Determine the [X, Y] coordinate at the center of the cell enclosing the given text.  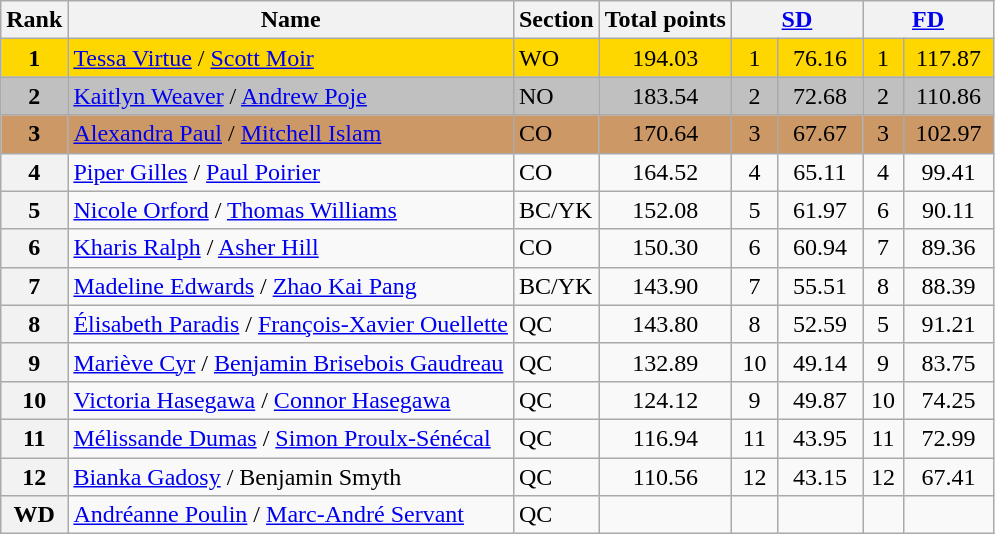
117.87 [948, 58]
164.52 [665, 172]
67.41 [948, 477]
110.86 [948, 96]
88.39 [948, 286]
FD [928, 20]
102.97 [948, 134]
Name [291, 20]
Alexandra Paul / Mitchell Islam [291, 134]
65.11 [820, 172]
Nicole Orford / Thomas Williams [291, 210]
Section [556, 20]
183.54 [665, 96]
Kaitlyn Weaver / Andrew Poje [291, 96]
60.94 [820, 248]
49.87 [820, 400]
110.56 [665, 477]
143.80 [665, 324]
52.59 [820, 324]
150.30 [665, 248]
152.08 [665, 210]
76.16 [820, 58]
43.95 [820, 438]
Total points [665, 20]
Mariève Cyr / Benjamin Brisebois Gaudreau [291, 362]
Victoria Hasegawa / Connor Hasegawa [291, 400]
Andréanne Poulin / Marc-André Servant [291, 515]
Tessa Virtue / Scott Moir [291, 58]
WD [34, 515]
Kharis Ralph / Asher Hill [291, 248]
43.15 [820, 477]
194.03 [665, 58]
SD [796, 20]
116.94 [665, 438]
Mélissande Dumas / Simon Proulx-Sénécal [291, 438]
Rank [34, 20]
170.64 [665, 134]
WO [556, 58]
90.11 [948, 210]
124.12 [665, 400]
Bianka Gadosy / Benjamin Smyth [291, 477]
83.75 [948, 362]
89.36 [948, 248]
NO [556, 96]
72.68 [820, 96]
143.90 [665, 286]
49.14 [820, 362]
132.89 [665, 362]
67.67 [820, 134]
Madeline Edwards / Zhao Kai Pang [291, 286]
55.51 [820, 286]
99.41 [948, 172]
61.97 [820, 210]
91.21 [948, 324]
74.25 [948, 400]
72.99 [948, 438]
Piper Gilles / Paul Poirier [291, 172]
Élisabeth Paradis / François-Xavier Ouellette [291, 324]
